Return the [x, y] coordinate for the center point of the cell that contains the specified text.  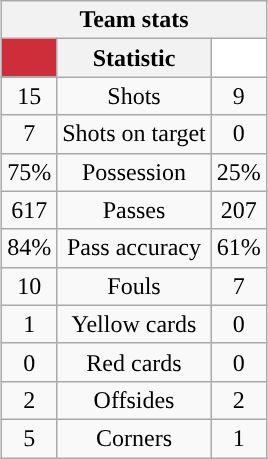
Corners [134, 438]
Statistic [134, 58]
617 [30, 210]
75% [30, 172]
15 [30, 96]
Offsides [134, 400]
207 [238, 210]
Shots [134, 96]
5 [30, 438]
Team stats [134, 20]
84% [30, 248]
Yellow cards [134, 324]
10 [30, 286]
Red cards [134, 362]
Fouls [134, 286]
9 [238, 96]
25% [238, 172]
Pass accuracy [134, 248]
Shots on target [134, 134]
Possession [134, 172]
Passes [134, 210]
61% [238, 248]
